Determine the [X, Y] coordinate at the center of the cell enclosing the given text.  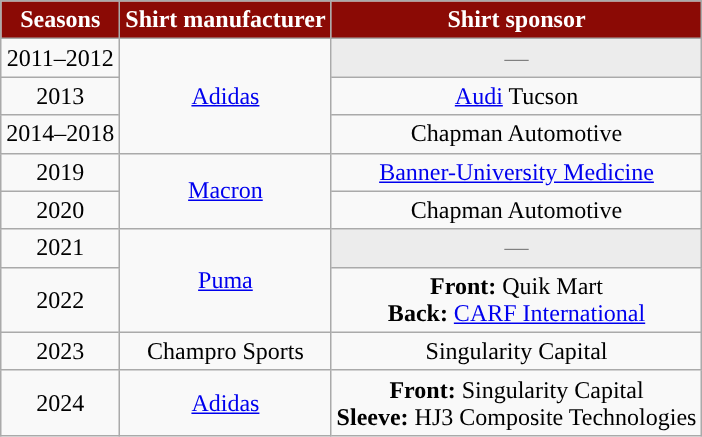
2011–2012 [60, 58]
Front: Singularity CapitalSleeve: HJ3 Composite Technologies [516, 402]
2014–2018 [60, 134]
Champro Sports [226, 351]
2021 [60, 248]
Banner-University Medicine [516, 172]
2022 [60, 300]
2023 [60, 351]
2020 [60, 210]
2019 [60, 172]
2024 [60, 402]
Front: Quik MartBack: CARF International [516, 300]
Audi Tucson [516, 96]
Singularity Capital [516, 351]
Macron [226, 191]
Shirt sponsor [516, 20]
2013 [60, 96]
Shirt manufacturer [226, 20]
Puma [226, 280]
Seasons [60, 20]
